Return the [x, y] coordinate for the center point of the cell that contains the specified text.  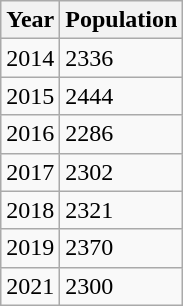
2016 [30, 134]
Population [122, 20]
2336 [122, 58]
2014 [30, 58]
2286 [122, 134]
Year [30, 20]
2321 [122, 210]
2302 [122, 172]
2444 [122, 96]
2019 [30, 248]
2370 [122, 248]
2015 [30, 96]
2017 [30, 172]
2300 [122, 286]
2018 [30, 210]
2021 [30, 286]
